Locate the cell with the specified text and output its [x, y] center coordinate. 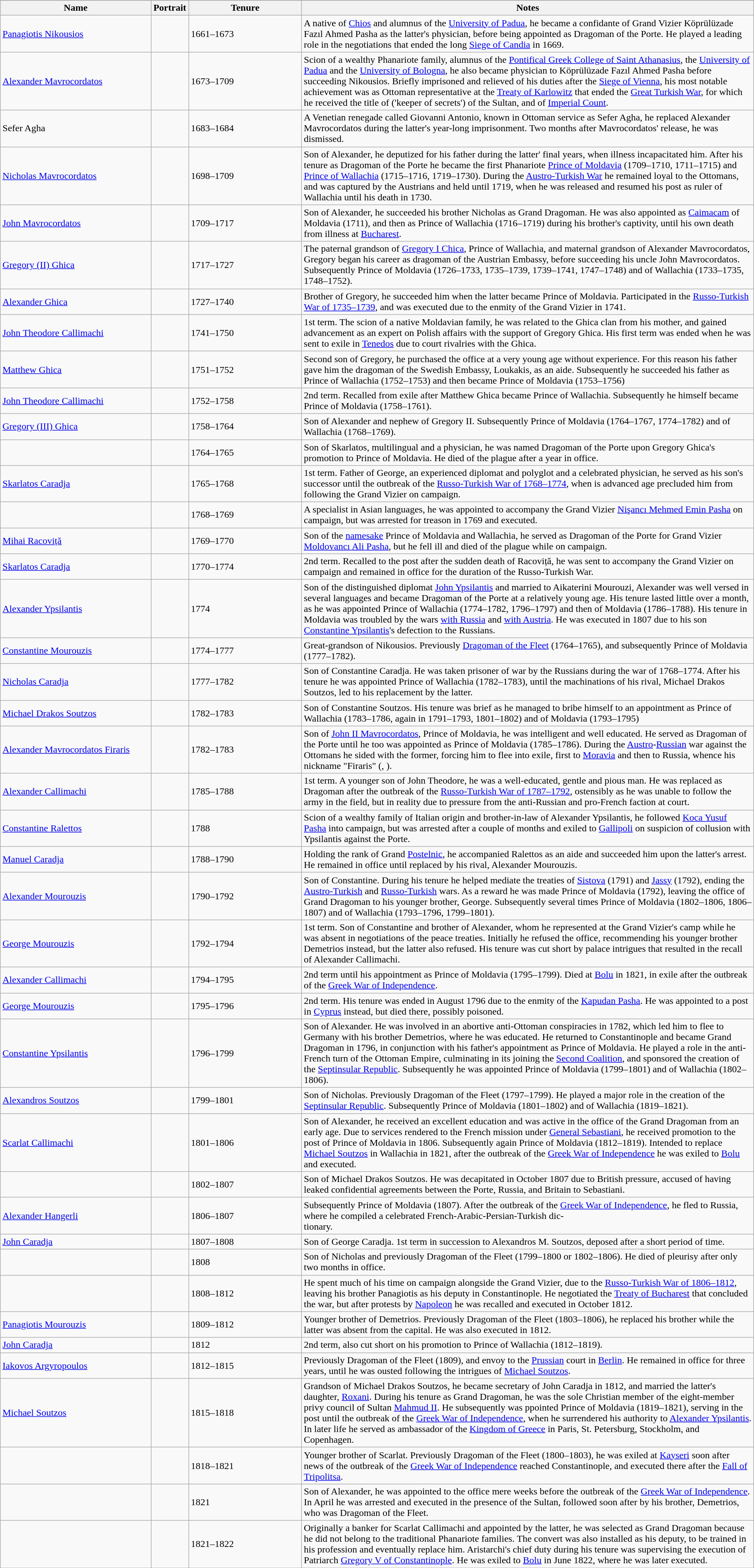
1774 [245, 609]
Name [76, 8]
1661–1673 [245, 34]
Alexandros Soutzos [76, 1100]
Iakovos Argyropoulos [76, 1365]
John Mavrocordatos [76, 223]
Son of George Caradja. 1st term in succession to Alexandros M. Soutzos, deposed after a short period of time. [528, 1242]
1815–1818 [245, 1413]
1768–1769 [245, 515]
1752–1758 [245, 401]
1709–1717 [245, 223]
Panagiotis Mourouzis [76, 1325]
1765–1768 [245, 484]
1812–1815 [245, 1365]
Manuel Caradja [76, 860]
Son of Alexander and nephew of Gregory II. Subsequently Prince of Moldavia (1764–1767, 1774–1782) and of Wallachia (1768–1769). [528, 426]
1807–1808 [245, 1242]
1683–1684 [245, 128]
1818–1821 [245, 1465]
1741–1750 [245, 333]
1788–1790 [245, 860]
Alexander Mourouzis [76, 896]
1821 [245, 1502]
1698–1709 [245, 176]
1806–1807 [245, 1216]
1764–1765 [245, 452]
1717–1727 [245, 265]
Matthew Ghica [76, 369]
1801–1806 [245, 1143]
1821–1822 [245, 1544]
Gregory (III) Ghica [76, 426]
Gregory (II) Ghica [76, 265]
2nd term until his appointment as Prince of Moldavia (1795–1799). Died at Bolu in 1821, in exile after the outbreak of the Greek War of Independence. [528, 980]
1792–1794 [245, 943]
Mihai Racoviță [76, 541]
Panagiotis Nikousios [76, 34]
Tenure [245, 8]
Michael Drakos Soutzos [76, 713]
Son of Nicholas and previously Dragoman of the Fleet (1799–1800 or 1802–1806). He died of pleurisy after only two months in office. [528, 1262]
2nd term. Recalled from exile after Matthew Ghica became Prince of Wallachia. Subsequently he himself became Prince of Moldavia (1758–1761). [528, 401]
1799–1801 [245, 1100]
1808–1812 [245, 1293]
Scarlat Callimachi [76, 1143]
1751–1752 [245, 369]
1727–1740 [245, 301]
1790–1792 [245, 896]
1796–1799 [245, 1054]
Nicholas Mavrocordatos [76, 176]
1777–1782 [245, 682]
1794–1795 [245, 980]
Great-grandson of Nikousios. Previously Dragoman of the Fleet (1764–1765), and subsequently Prince of Moldavia (1777–1782). [528, 650]
1785–1788 [245, 792]
Alexander Ypsilantis [76, 609]
Portrait [170, 8]
1774–1777 [245, 650]
Sefer Agha [76, 128]
Alexander Ghica [76, 301]
1795–1796 [245, 1006]
1812 [245, 1345]
Alexander Mavrocordatos Firaris [76, 750]
1770–1774 [245, 567]
Notes [528, 8]
1808 [245, 1262]
1673–1709 [245, 81]
2nd term, also cut short on his promotion to Prince of Wallachia (1812–1819). [528, 1345]
Constantine Mourouzis [76, 650]
1769–1770 [245, 541]
Constantine Ypsilantis [76, 1054]
Michael Soutzos [76, 1413]
1809–1812 [245, 1325]
Nicholas Caradja [76, 682]
1788 [245, 828]
Alexander Mavrocordatos [76, 81]
1758–1764 [245, 426]
1802–1807 [245, 1185]
Alexander Hangerli [76, 1216]
Constantine Ralettos [76, 828]
